Detect which cell encompasses the target text, then output its [x, y] center coordinate. 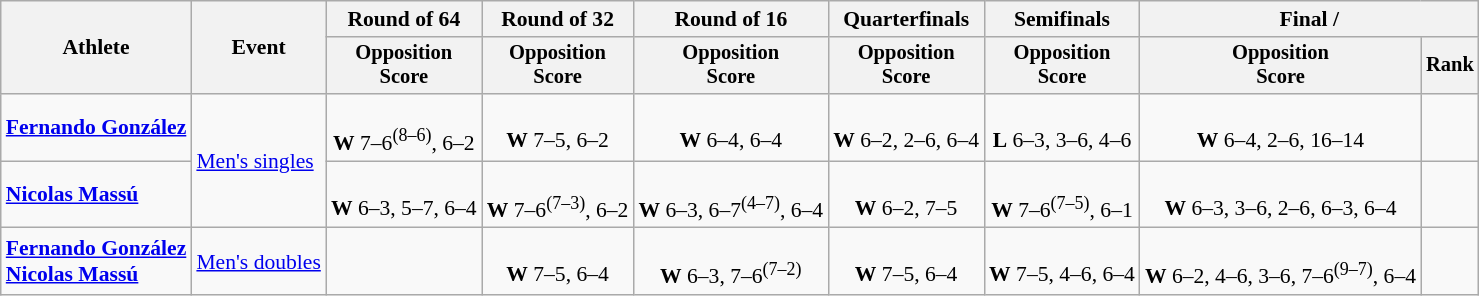
W 7–5, 6–2 [558, 128]
Round of 32 [558, 19]
Quarterfinals [906, 19]
Men's singles [258, 161]
W 6–2, 7–5 [906, 194]
Round of 64 [404, 19]
Fernando GonzálezNicolas Massú [96, 262]
W 6–4, 6–4 [730, 128]
Event [258, 48]
W 7–6(7–5), 6–1 [1062, 194]
W 6–3, 7–6(7–2) [730, 262]
Semifinals [1062, 19]
Nicolas Massú [96, 194]
Final / [1310, 19]
Men's doubles [258, 262]
Rank [1450, 66]
W 7–6(8–6), 6–2 [404, 128]
W 6–2, 4–6, 3–6, 7–6(9–7), 6–4 [1280, 262]
Round of 16 [730, 19]
W 6–3, 6–7(4–7), 6–4 [730, 194]
L 6–3, 3–6, 4–6 [1062, 128]
W 6–3, 3–6, 2–6, 6–3, 6–4 [1280, 194]
W 6–4, 2–6, 16–14 [1280, 128]
W 7–5, 4–6, 6–4 [1062, 262]
W 6–2, 2–6, 6–4 [906, 128]
W 6–3, 5–7, 6–4 [404, 194]
Fernando González [96, 128]
Athlete [96, 48]
W 7–6(7–3), 6–2 [558, 194]
